Determine the [x, y] coordinate at the center of the cell enclosing the given text.  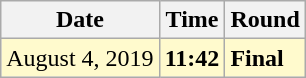
Time [192, 20]
Round [265, 20]
August 4, 2019 [80, 58]
Final [265, 58]
Date [80, 20]
11:42 [192, 58]
